Return [x, y] of the center of cell containing provided text 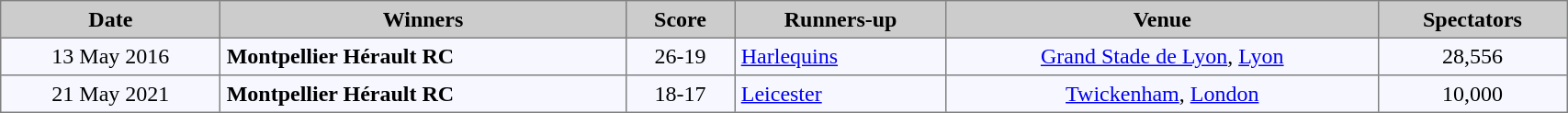
Twickenham, London [1162, 94]
10,000 [1472, 94]
18-17 [680, 94]
Winners [423, 19]
26-19 [680, 56]
Grand Stade de Lyon, Lyon [1162, 56]
Spectators [1472, 19]
Harlequins [840, 56]
13 May 2016 [110, 56]
Score [680, 19]
28,556 [1472, 56]
Runners-up [840, 19]
21 May 2021 [110, 94]
Leicester [840, 94]
Venue [1162, 19]
Date [110, 19]
